For the text-containing cell, return its midpoint in (x, y) coordinate format. 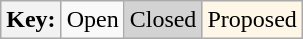
Proposed (252, 20)
Key: (31, 20)
Closed (163, 20)
Open (92, 20)
